Provide the [X, Y] coordinate of the cell's center where the given text is located.  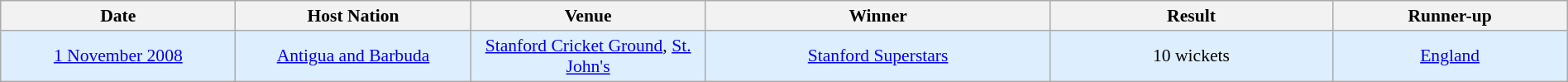
England [1450, 56]
Date [118, 16]
Venue [588, 16]
Antigua and Barbuda [353, 56]
10 wickets [1191, 56]
Runner-up [1450, 16]
Host Nation [353, 16]
Winner [878, 16]
Result [1191, 16]
Stanford Superstars [878, 56]
1 November 2008 [118, 56]
Stanford Cricket Ground, St. John's [588, 56]
